From the cell containing the given text, extract its center point as (x, y) coordinate. 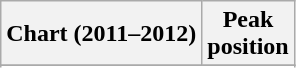
Peakposition (248, 34)
Chart (2011–2012) (102, 34)
